Pinpoint the cell where the given text exists, returning its [x, y] midpoint coordinate. 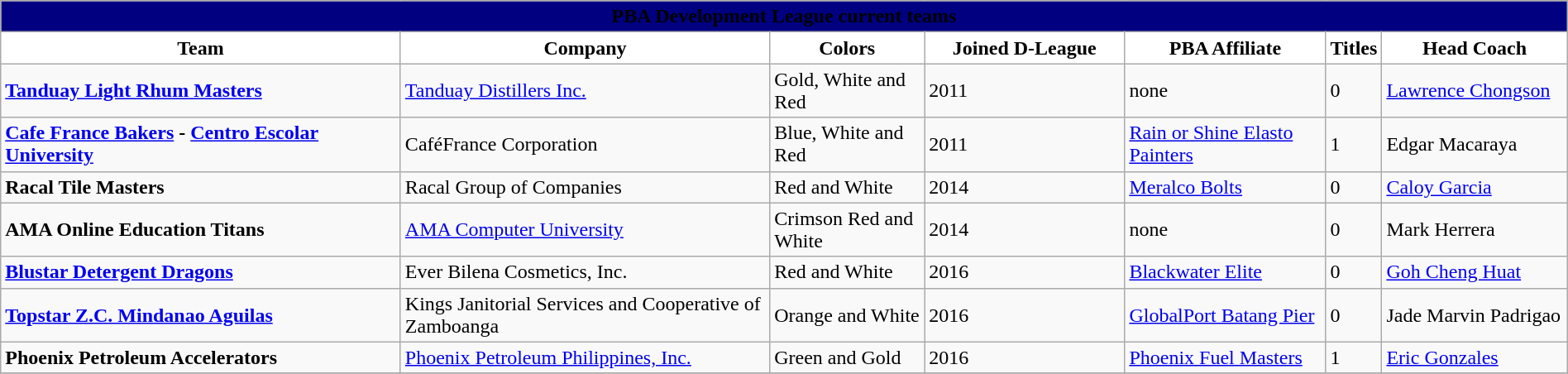
Eric Gonzales [1475, 357]
GlobalPort Batang Pier [1226, 314]
Titles [1354, 48]
Phoenix Fuel Masters [1226, 357]
Tanduay Light Rhum Masters [201, 91]
Crimson Red and White [847, 230]
Kings Janitorial Services and Cooperative of Zamboanga [585, 314]
PBA Affiliate [1226, 48]
Head Coach [1475, 48]
Jade Marvin Padrigao [1475, 314]
Tanduay Distillers Inc. [585, 91]
Mark Herrera [1475, 230]
Green and Gold [847, 357]
Blackwater Elite [1226, 272]
Orange and White [847, 314]
Joined D-League [1025, 48]
PBA Development League current teams [784, 17]
Ever Bilena Cosmetics, Inc. [585, 272]
Edgar Macaraya [1475, 144]
Lawrence Chongson [1475, 91]
Blustar Detergent Dragons [201, 272]
Topstar Z.C. Mindanao Aguilas [201, 314]
Racal Tile Masters [201, 187]
Meralco Bolts [1226, 187]
Rain or Shine Elasto Painters [1226, 144]
Cafe France Bakers - Centro Escolar University [201, 144]
Blue, White and Red [847, 144]
Racal Group of Companies [585, 187]
CaféFrance Corporation [585, 144]
Colors [847, 48]
Goh Cheng Huat [1475, 272]
Caloy Garcia [1475, 187]
Company [585, 48]
AMA Computer University [585, 230]
Phoenix Petroleum Accelerators [201, 357]
Gold, White and Red [847, 91]
Team [201, 48]
AMA Online Education Titans [201, 230]
Phoenix Petroleum Philippines, Inc. [585, 357]
